Output the [x, y] coordinate of the center of the cell containing the given text.  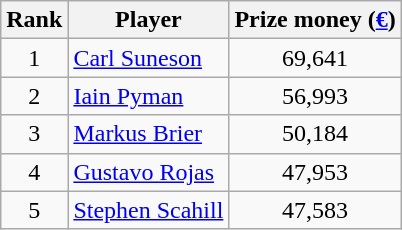
Prize money (€) [315, 20]
69,641 [315, 58]
Stephen Scahill [148, 210]
47,953 [315, 172]
Rank [34, 20]
Player [148, 20]
Carl Suneson [148, 58]
50,184 [315, 134]
2 [34, 96]
47,583 [315, 210]
Gustavo Rojas [148, 172]
3 [34, 134]
56,993 [315, 96]
4 [34, 172]
Markus Brier [148, 134]
Iain Pyman [148, 96]
1 [34, 58]
5 [34, 210]
